Capture the cell that displays the provided text and extract its (X, Y) central coordinate. 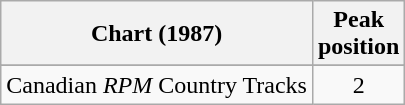
2 (358, 85)
Chart (1987) (157, 34)
Peakposition (358, 34)
Canadian RPM Country Tracks (157, 85)
